Pinpoint the cell where the given text exists, returning its (x, y) midpoint coordinate. 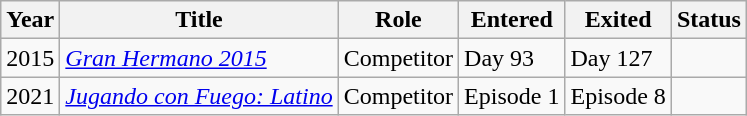
Day 93 (512, 58)
Entered (512, 20)
Episode 1 (512, 96)
Day 127 (618, 58)
2015 (30, 58)
2021 (30, 96)
Title (199, 20)
Gran Hermano 2015 (199, 58)
Year (30, 20)
Exited (618, 20)
Episode 8 (618, 96)
Role (398, 20)
Status (708, 20)
Jugando con Fuego: Latino (199, 96)
